Pinpoint the cell where the given text exists, returning its [x, y] midpoint coordinate. 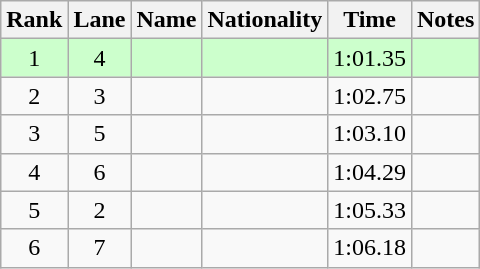
7 [100, 248]
1 [34, 58]
1:06.18 [370, 248]
1:03.10 [370, 134]
Rank [34, 20]
1:02.75 [370, 96]
Notes [445, 20]
Lane [100, 20]
Nationality [265, 20]
Name [166, 20]
Time [370, 20]
1:04.29 [370, 172]
1:01.35 [370, 58]
1:05.33 [370, 210]
